Return the [X, Y] coordinate for the center point of the cell that contains the specified text.  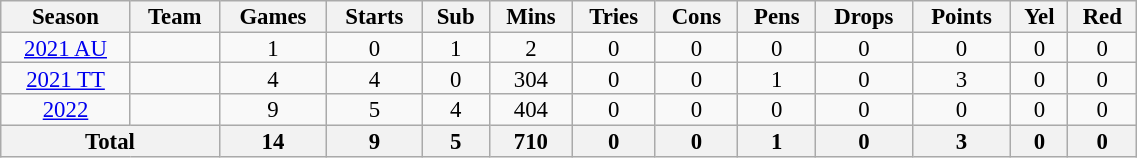
304 [530, 78]
2022 [66, 110]
Pens [777, 16]
Drops [864, 16]
710 [530, 140]
2021 AU [66, 48]
2 [530, 48]
14 [273, 140]
Yel [1040, 16]
Starts [374, 16]
Season [66, 16]
Tries [613, 16]
Red [1102, 16]
Cons [696, 16]
Games [273, 16]
Total [110, 140]
Points [962, 16]
Team [174, 16]
Mins [530, 16]
404 [530, 110]
Sub [456, 16]
2021 TT [66, 78]
